Determine the [x, y] coordinate at the center of the cell enclosing the given text.  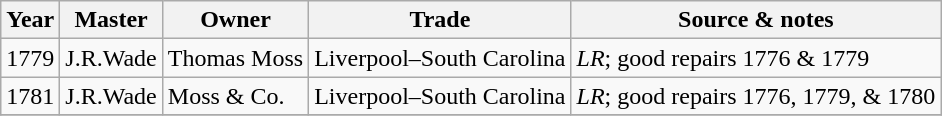
Owner [235, 20]
Source & notes [756, 20]
LR; good repairs 1776 & 1779 [756, 58]
Master [111, 20]
LR; good repairs 1776, 1779, & 1780 [756, 96]
1781 [30, 96]
Year [30, 20]
Thomas Moss [235, 58]
Trade [440, 20]
Moss & Co. [235, 96]
1779 [30, 58]
